Scan for the cell matching the given text and deliver its [X, Y] coordinate at center. 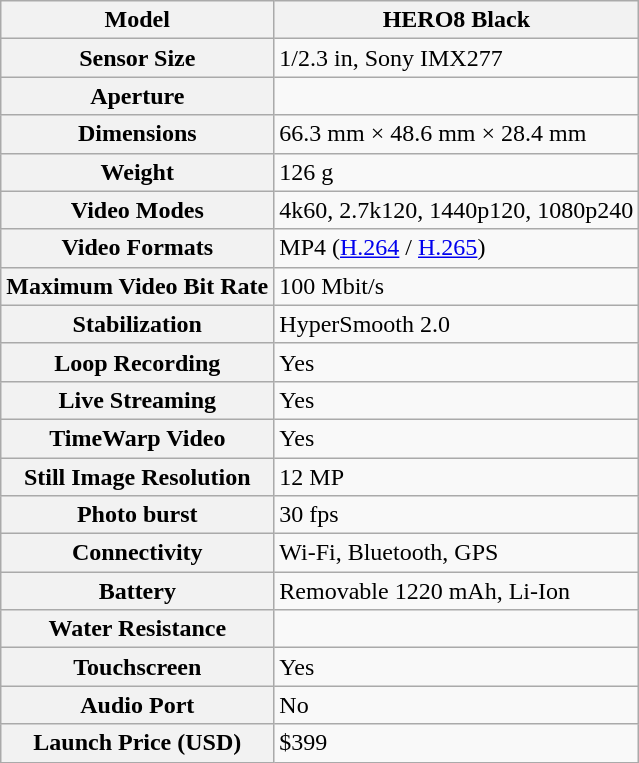
Touchscreen [138, 667]
12 MP [456, 477]
66.3 mm × 48.6 mm × 28.4 mm [456, 134]
TimeWarp Video [138, 438]
Maximum Video Bit Rate [138, 286]
Live Streaming [138, 400]
Launch Price (USD) [138, 743]
Still Image Resolution [138, 477]
Photo burst [138, 515]
Dimensions [138, 134]
Sensor Size [138, 58]
Connectivity [138, 553]
Weight [138, 172]
4k60, 2.7k120, 1440p120, 1080p240 [456, 210]
Model [138, 20]
MP4 (H.264 / H.265) [456, 248]
Water Resistance [138, 629]
Battery [138, 591]
Video Modes [138, 210]
Aperture [138, 96]
1/2.3 in, Sony IMX277 [456, 58]
126 g [456, 172]
30 fps [456, 515]
Audio Port [138, 705]
Stabilization [138, 324]
No [456, 705]
$399 [456, 743]
Loop Recording [138, 362]
HERO8 Black [456, 20]
Video Formats [138, 248]
Wi-Fi, Bluetooth, GPS [456, 553]
Removable 1220 mAh, Li-Ion [456, 591]
HyperSmooth 2.0 [456, 324]
100 Mbit/s [456, 286]
